Return [x, y] of the center of cell containing provided text 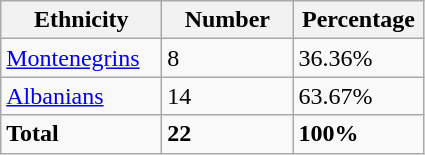
Albanians [82, 96]
36.36% [358, 58]
8 [228, 58]
14 [228, 96]
Number [228, 20]
Percentage [358, 20]
Total [82, 134]
63.67% [358, 96]
22 [228, 134]
Ethnicity [82, 20]
100% [358, 134]
Montenegrins [82, 58]
